Extract the (x, y) coordinate from the center of the cell holding the provided text.  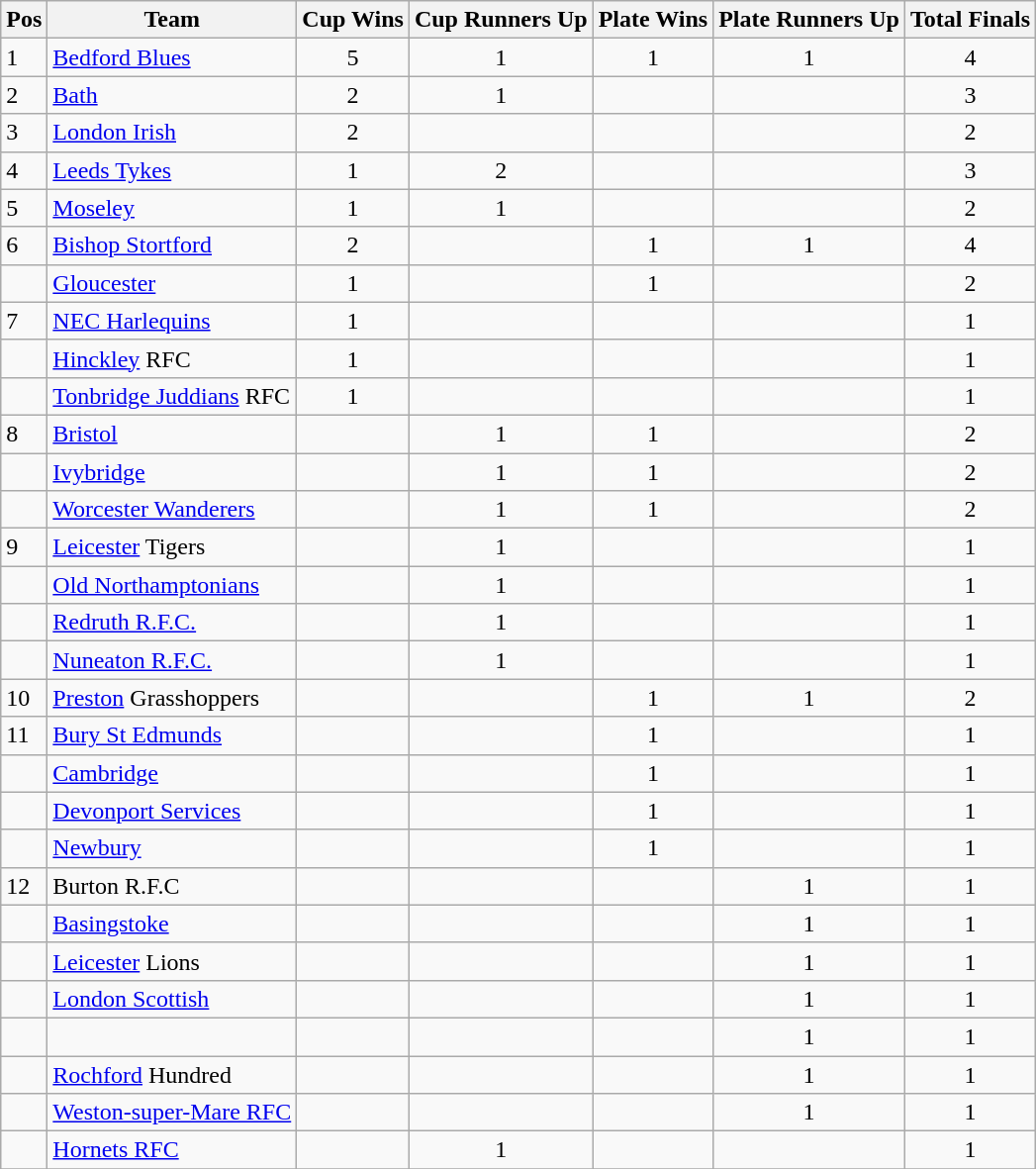
Bedford Blues (172, 57)
Cambridge (172, 773)
Worcester Wanderers (172, 510)
10 (24, 698)
Newbury (172, 848)
NEC Harlequins (172, 321)
12 (24, 886)
Gloucester (172, 283)
Bristol (172, 434)
London Scottish (172, 999)
Basingstoke (172, 924)
Bishop Stortford (172, 245)
Pos (24, 20)
Leicester Tigers (172, 547)
8 (24, 434)
Plate Runners Up (809, 20)
Preston Grasshoppers (172, 698)
Nuneaton R.F.C. (172, 660)
Bury St Edmunds (172, 735)
Moseley (172, 208)
Bath (172, 95)
9 (24, 547)
Burton R.F.C (172, 886)
Redruth R.F.C. (172, 623)
7 (24, 321)
Old Northamptonians (172, 585)
Hornets RFC (172, 1150)
6 (24, 245)
Hinckley RFC (172, 358)
Tonbridge Juddians RFC (172, 396)
Leicester Lions (172, 961)
Weston-super-Mare RFC (172, 1113)
11 (24, 735)
Leeds Tykes (172, 170)
Rochford Hundred (172, 1074)
Ivybridge (172, 472)
Cup Runners Up (501, 20)
London Irish (172, 133)
Plate Wins (653, 20)
Team (172, 20)
Total Finals (970, 20)
Devonport Services (172, 811)
Cup Wins (353, 20)
